Pinpoint the cell where the given text exists, returning its (x, y) midpoint coordinate. 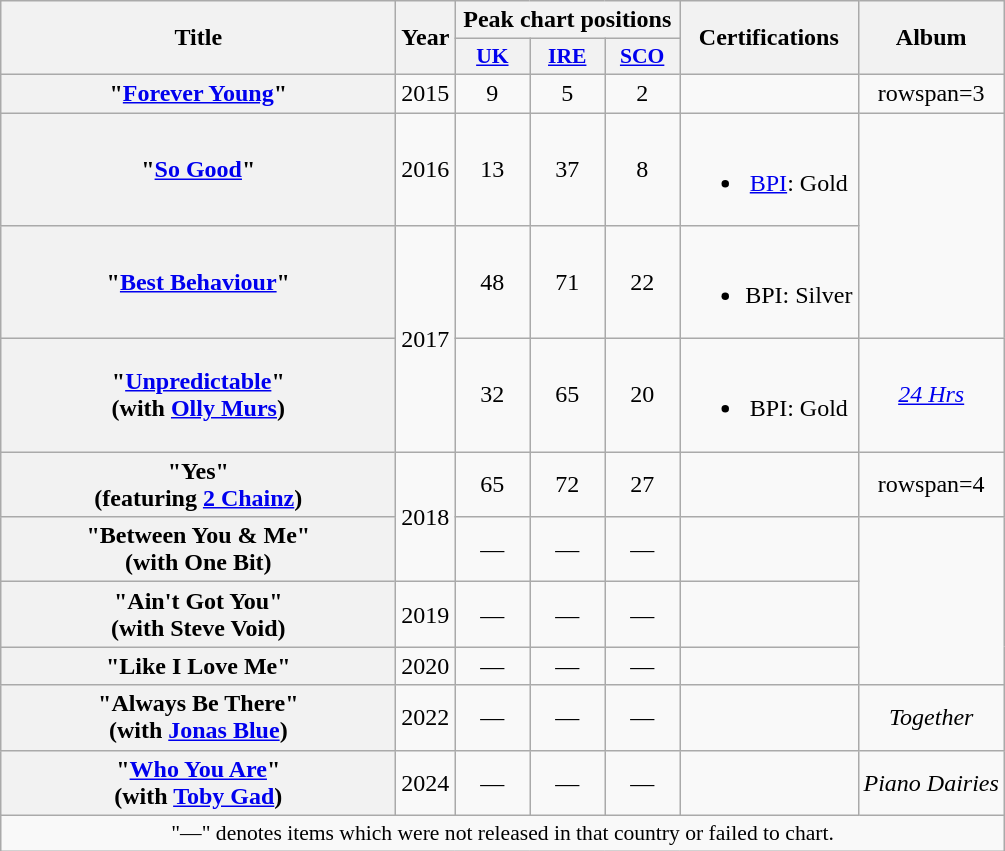
Year (426, 38)
5 (568, 93)
32 (492, 396)
2016 (426, 168)
71 (568, 282)
SCO (642, 57)
2017 (426, 339)
"Who You Are"(with Toby Gad) (198, 782)
UK (492, 57)
13 (492, 168)
Title (198, 38)
37 (568, 168)
9 (492, 93)
27 (642, 484)
"Best Behaviour" (198, 282)
Peak chart positions (568, 20)
rowspan=4 (931, 484)
rowspan=3 (931, 93)
"—" denotes items which were not released in that country or failed to chart. (503, 833)
72 (568, 484)
"Between You & Me"(with One Bit) (198, 550)
"So Good" (198, 168)
2015 (426, 93)
48 (492, 282)
20 (642, 396)
"Unpredictable"(with Olly Murs) (198, 396)
2024 (426, 782)
BPI: Silver (769, 282)
2022 (426, 718)
2020 (426, 666)
"Like I Love Me" (198, 666)
Piano Dairies (931, 782)
24 Hrs (931, 396)
8 (642, 168)
Album (931, 38)
2018 (426, 517)
"Yes"(featuring 2 Chainz) (198, 484)
22 (642, 282)
Certifications (769, 38)
2019 (426, 614)
IRE (568, 57)
"Ain't Got You"(with Steve Void) (198, 614)
"Forever Young" (198, 93)
Together (931, 718)
"Always Be There"(with Jonas Blue) (198, 718)
2 (642, 93)
